Provide the (X, Y) coordinate of the cell's center where the given text is located.  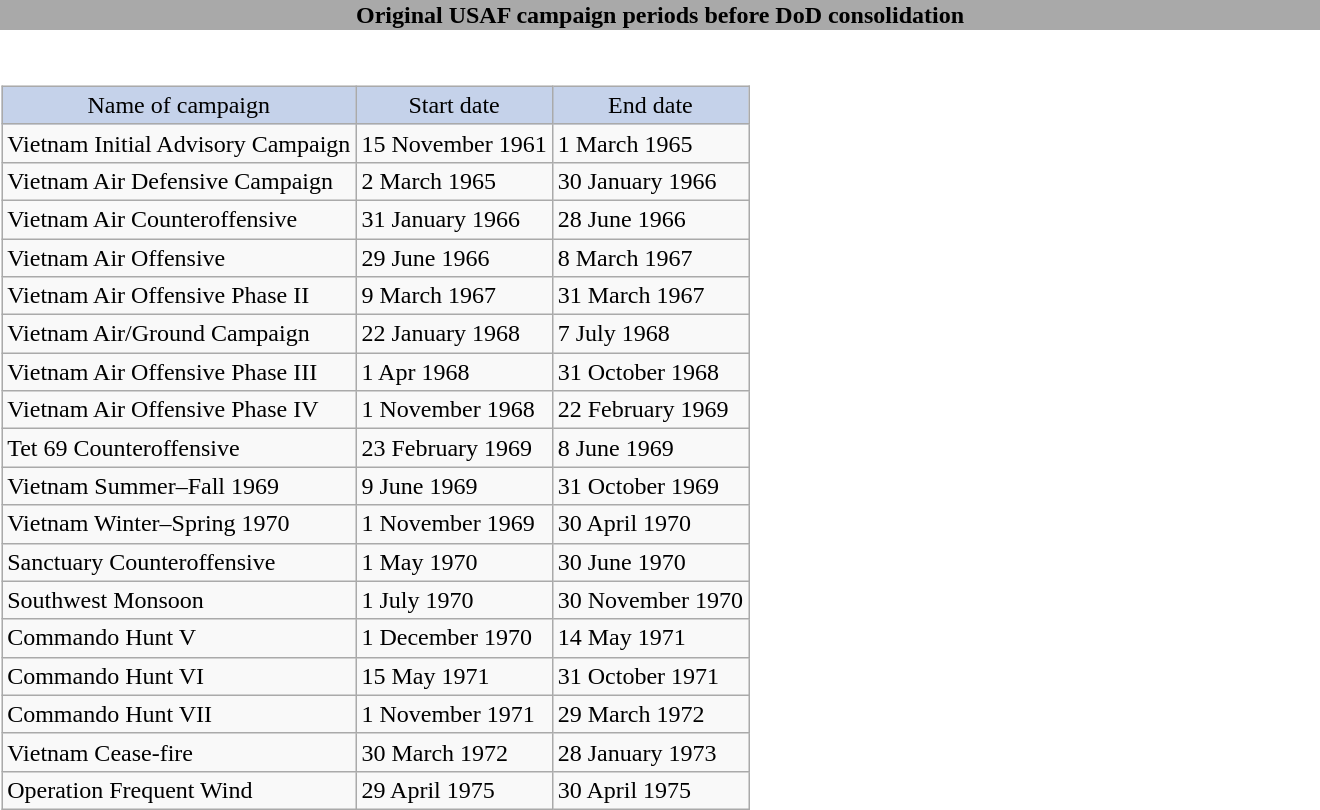
15 November 1961 (454, 143)
31 October 1968 (650, 372)
30 January 1966 (650, 181)
Vietnam Air Offensive Phase IV (179, 410)
29 April 1975 (454, 790)
Vietnam Initial Advisory Campaign (179, 143)
Tet 69 Counteroffensive (179, 448)
Vietnam Air Offensive Phase II (179, 296)
1 May 1970 (454, 562)
31 October 1969 (650, 486)
Start date (454, 105)
1 November 1968 (454, 410)
8 June 1969 (650, 448)
31 October 1971 (650, 676)
28 January 1973 (650, 752)
1 December 1970 (454, 638)
9 March 1967 (454, 296)
30 April 1975 (650, 790)
30 June 1970 (650, 562)
Commando Hunt V (179, 638)
8 March 1967 (650, 257)
Sanctuary Counteroffensive (179, 562)
1 March 1965 (650, 143)
22 January 1968 (454, 334)
30 March 1972 (454, 752)
1 November 1969 (454, 524)
22 February 1969 (650, 410)
Name of campaign (179, 105)
Vietnam Air Counteroffensive (179, 219)
Vietnam Winter–Spring 1970 (179, 524)
29 March 1972 (650, 714)
23 February 1969 (454, 448)
Vietnam Air Offensive Phase III (179, 372)
31 January 1966 (454, 219)
15 May 1971 (454, 676)
30 April 1970 (650, 524)
2 March 1965 (454, 181)
7 July 1968 (650, 334)
Commando Hunt VI (179, 676)
1 July 1970 (454, 600)
Vietnam Air Offensive (179, 257)
31 March 1967 (650, 296)
14 May 1971 (650, 638)
30 November 1970 (650, 600)
Vietnam Air/Ground Campaign (179, 334)
Vietnam Cease-fire (179, 752)
9 June 1969 (454, 486)
Commando Hunt VII (179, 714)
29 June 1966 (454, 257)
1 November 1971 (454, 714)
28 June 1966 (650, 219)
Vietnam Summer–Fall 1969 (179, 486)
Operation Frequent Wind (179, 790)
End date (650, 105)
Southwest Monsoon (179, 600)
Vietnam Air Defensive Campaign (179, 181)
1 Apr 1968 (454, 372)
